Pinpoint the cell where the given text exists, returning its [X, Y] midpoint coordinate. 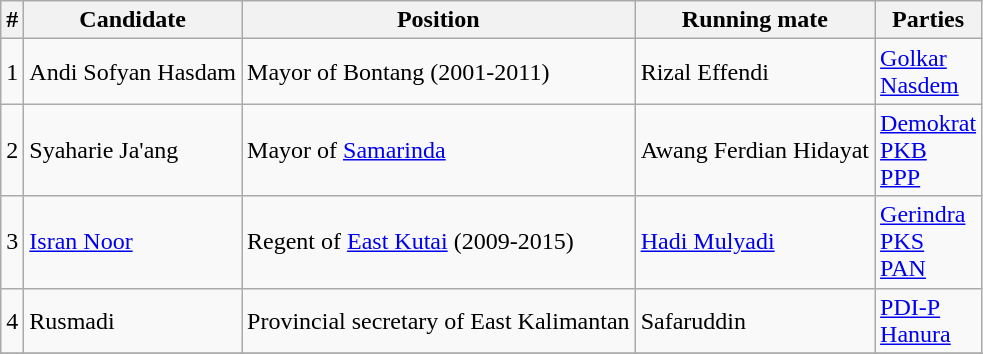
Position [439, 20]
Isran Noor [133, 242]
2 [12, 150]
# [12, 20]
Parties [928, 20]
4 [12, 320]
GerindraPKSPAN [928, 242]
Provincial secretary of East Kalimantan [439, 320]
Syaharie Ja'ang [133, 150]
3 [12, 242]
Awang Ferdian Hidayat [754, 150]
Mayor of Bontang (2001-2011) [439, 72]
1 [12, 72]
Rusmadi [133, 320]
Rizal Effendi [754, 72]
DemokratPKBPPP [928, 150]
Candidate [133, 20]
Andi Sofyan Hasdam [133, 72]
GolkarNasdem [928, 72]
Mayor of Samarinda [439, 150]
PDI-PHanura [928, 320]
Hadi Mulyadi [754, 242]
Regent of East Kutai (2009-2015) [439, 242]
Running mate [754, 20]
Safaruddin [754, 320]
